Pinpoint the cell where the given text exists, returning its [x, y] midpoint coordinate. 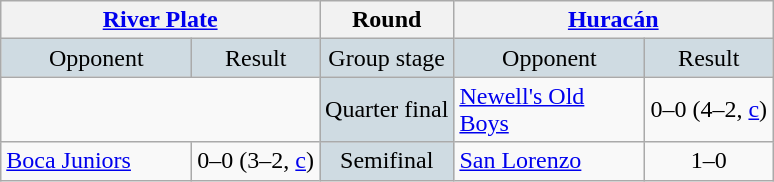
Semifinal [387, 161]
Quarter final [387, 110]
River Plate [160, 20]
San Lorenzo [550, 161]
Group stage [387, 58]
Round [387, 20]
Huracán [614, 20]
Newell's Old Boys [550, 110]
0–0 (4–2, c) [709, 110]
Boca Juniors [96, 161]
1–0 [709, 161]
0–0 (3–2, c) [256, 161]
